Identify which cell holds the provided text, then report its [x, y] central coordinate. 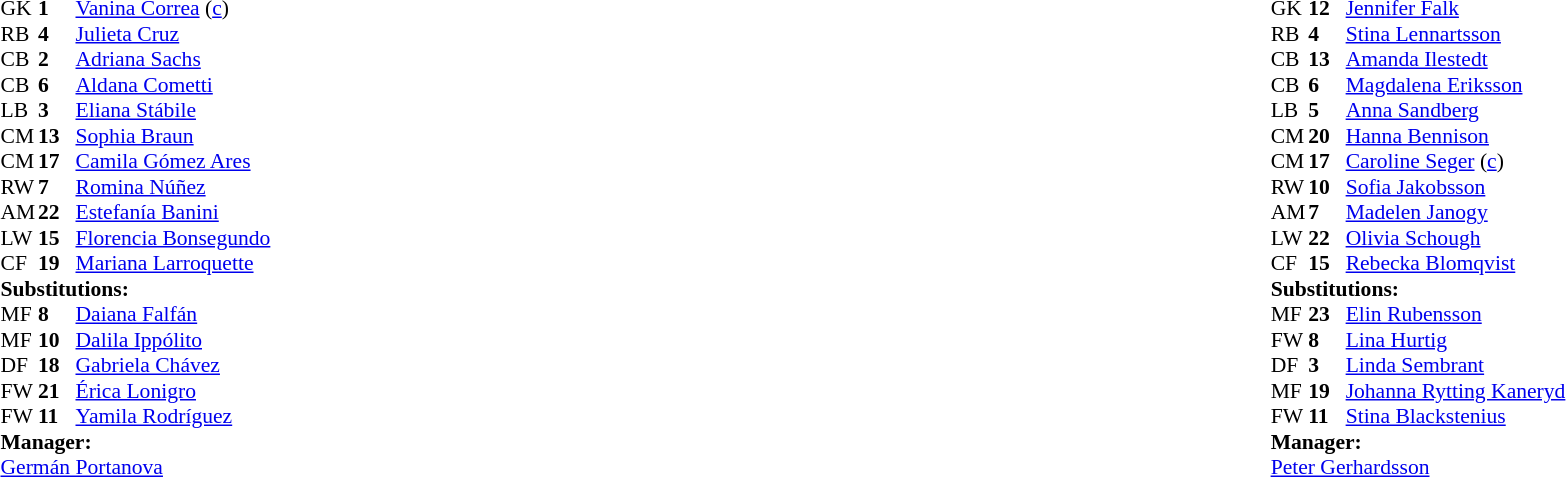
Sofia Jakobsson [1456, 187]
Romina Núñez [174, 187]
Lina Hurtig [1456, 340]
Rebecka Blomqvist [1456, 263]
23 [1327, 315]
Florencia Bonsegundo [174, 238]
Anna Sandberg [1456, 111]
Eliana Stábile [174, 111]
Daiana Falfán [174, 315]
Linda Sembrant [1456, 365]
Stina Blackstenius [1456, 417]
Aldana Cometti [174, 85]
Hanna Bennison [1456, 136]
Estefanía Banini [174, 213]
Mariana Larroquette [174, 263]
Dalila Ippólito [174, 340]
5 [1327, 111]
Magdalena Eriksson [1456, 85]
Elin Rubensson [1456, 315]
Madelen Janogy [1456, 213]
Stina Lennartsson [1456, 34]
20 [1327, 136]
Érica Lonigro [174, 391]
18 [57, 365]
21 [57, 391]
Olivia Schough [1456, 238]
Johanna Rytting Kaneryd [1456, 391]
Camila Gómez Ares [174, 161]
Gabriela Chávez [174, 365]
Sophia Braun [174, 136]
2 [57, 59]
Adriana Sachs [174, 59]
Amanda Ilestedt [1456, 59]
Caroline Seger (c) [1456, 161]
Yamila Rodríguez [174, 417]
Julieta Cruz [174, 34]
